Locate the cell with the specified text and output its [x, y] center coordinate. 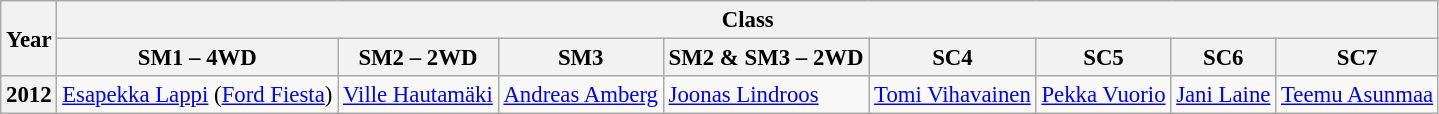
SC7 [1358, 58]
SC5 [1104, 58]
2012 [29, 95]
Year [29, 38]
Class [748, 20]
SC4 [952, 58]
Pekka Vuorio [1104, 95]
SM2 – 2WD [418, 58]
Ville Hautamäki [418, 95]
SM1 – 4WD [198, 58]
SC6 [1224, 58]
Tomi Vihavainen [952, 95]
Jani Laine [1224, 95]
Andreas Amberg [580, 95]
SM2 & SM3 – 2WD [766, 58]
SM3 [580, 58]
Teemu Asunmaa [1358, 95]
Joonas Lindroos [766, 95]
Esapekka Lappi (Ford Fiesta) [198, 95]
